Extract the (x, y) coordinate from the center of the cell holding the provided text.  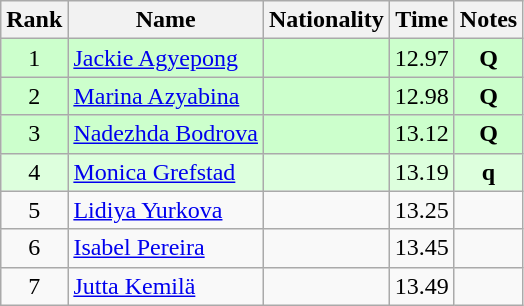
Jackie Agyepong (166, 58)
Notes (488, 20)
2 (34, 96)
Jutta Kemilä (166, 286)
5 (34, 210)
3 (34, 134)
1 (34, 58)
Name (166, 20)
12.97 (422, 58)
Monica Grefstad (166, 172)
13.49 (422, 286)
Isabel Pereira (166, 248)
12.98 (422, 96)
13.25 (422, 210)
7 (34, 286)
q (488, 172)
13.12 (422, 134)
13.45 (422, 248)
Time (422, 20)
13.19 (422, 172)
Nationality (327, 20)
Lidiya Yurkova (166, 210)
Rank (34, 20)
6 (34, 248)
Nadezhda Bodrova (166, 134)
4 (34, 172)
Marina Azyabina (166, 96)
